Provide the [x, y] coordinate of the cell's center where the given text is located.  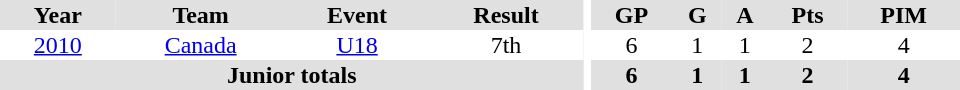
G [698, 15]
Event [358, 15]
Result [506, 15]
7th [506, 45]
A [745, 15]
Year [58, 15]
PIM [904, 15]
U18 [358, 45]
Team [201, 15]
2010 [58, 45]
GP [631, 15]
Canada [201, 45]
Pts [808, 15]
Junior totals [292, 75]
